Search for the cell housing the specified text and yield its (x, y) center coordinate. 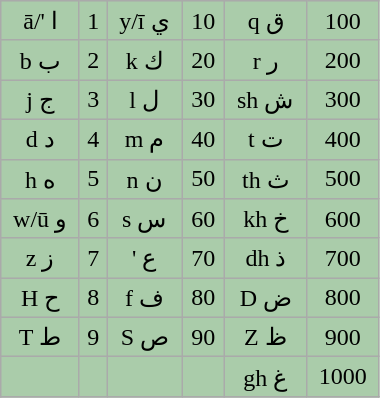
z ز (40, 258)
h ه (40, 179)
60 (203, 219)
j ج (40, 100)
800 (342, 298)
300 (342, 100)
dh ذ (266, 258)
H ح (40, 298)
S ص (144, 337)
l ل (144, 100)
4 (93, 139)
10 (203, 21)
400 (342, 139)
r ر (266, 60)
' ع (144, 258)
y/ī ي (144, 21)
b ب (40, 60)
90 (203, 337)
30 (203, 100)
t ت (266, 139)
7 (93, 258)
3 (93, 100)
ā/' ا (40, 21)
900 (342, 337)
700 (342, 258)
gh غ (266, 377)
f ف (144, 298)
50 (203, 179)
100 (342, 21)
sh ش (266, 100)
1 (93, 21)
s س (144, 219)
th ث (266, 179)
d د (40, 139)
D ض (266, 298)
8 (93, 298)
6 (93, 219)
40 (203, 139)
kh خ (266, 219)
500 (342, 179)
5 (93, 179)
200 (342, 60)
w/ū و (40, 219)
20 (203, 60)
80 (203, 298)
m م (144, 139)
T ط (40, 337)
k ك (144, 60)
1000 (342, 377)
70 (203, 258)
9 (93, 337)
600 (342, 219)
q ق (266, 21)
n ن (144, 179)
2 (93, 60)
Z ظ (266, 337)
